Pinpoint the cell where the given text exists, returning its [X, Y] midpoint coordinate. 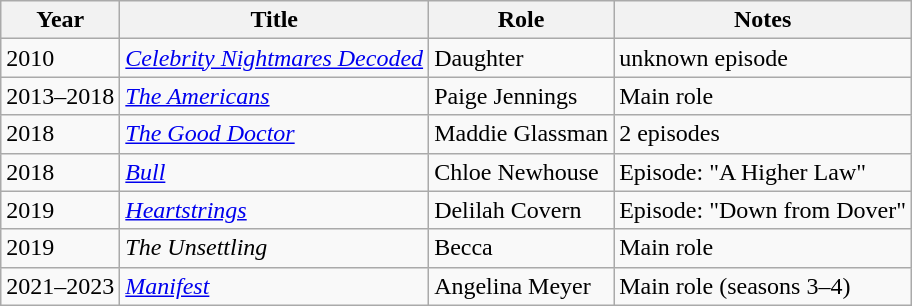
Manifest [274, 286]
2010 [60, 58]
Episode: "Down from Dover" [763, 210]
Paige Jennings [522, 96]
Becca [522, 248]
unknown episode [763, 58]
2 episodes [763, 134]
Role [522, 20]
Angelina Meyer [522, 286]
Maddie Glassman [522, 134]
Episode: "A Higher Law" [763, 172]
The Good Doctor [274, 134]
The Americans [274, 96]
2013–2018 [60, 96]
Title [274, 20]
The Unsettling [274, 248]
Year [60, 20]
Notes [763, 20]
Heartstrings [274, 210]
Bull [274, 172]
Celebrity Nightmares Decoded [274, 58]
Delilah Covern [522, 210]
Main role (seasons 3–4) [763, 286]
Chloe Newhouse [522, 172]
2021–2023 [60, 286]
Daughter [522, 58]
